Determine the (x, y) coordinate at the center of the cell enclosing the given text.  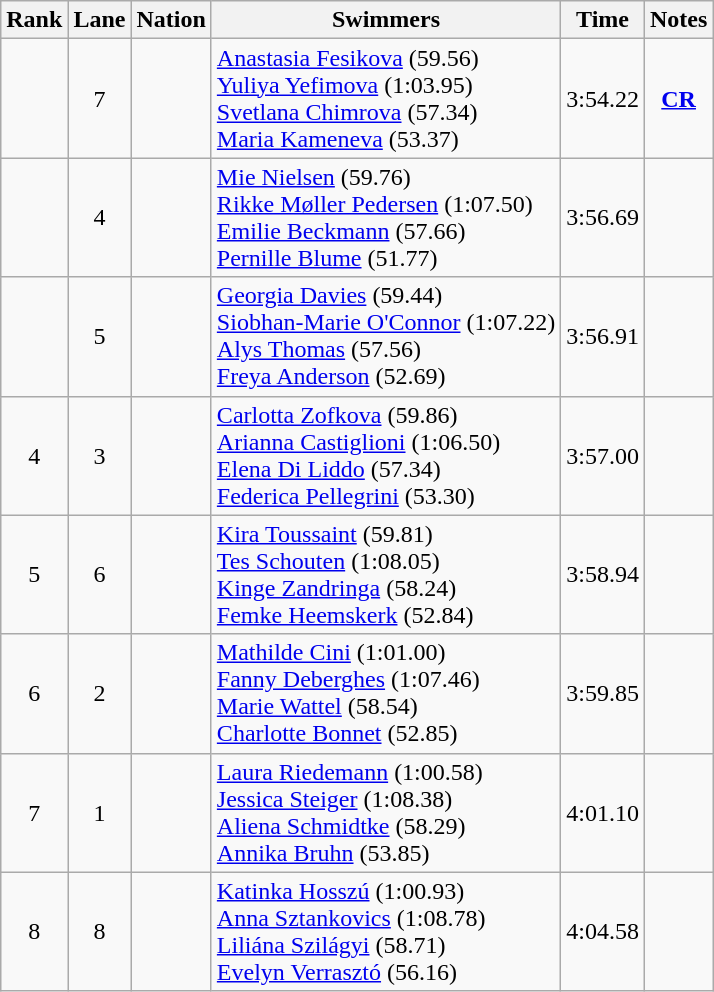
Rank (34, 20)
1 (100, 812)
3:58.94 (603, 574)
Georgia Davies (59.44)Siobhan-Marie O'Connor (1:07.22)Alys Thomas (57.56)Freya Anderson (52.69) (386, 336)
4:01.10 (603, 812)
Anastasia Fesikova (59.56)Yuliya Yefimova (1:03.95)Svetlana Chimrova (57.34)Maria Kameneva (53.37) (386, 98)
Time (603, 20)
Carlotta Zofkova (59.86)Arianna Castiglioni (1:06.50)Elena Di Liddo (57.34)Federica Pellegrini (53.30) (386, 456)
Lane (100, 20)
Kira Toussaint (59.81)Tes Schouten (1:08.05)Kinge Zandringa (58.24)Femke Heemskerk (52.84) (386, 574)
3:56.69 (603, 218)
Mathilde Cini (1:01.00)Fanny Deberghes (1:07.46)Marie Wattel (58.54)Charlotte Bonnet (52.85) (386, 694)
3:59.85 (603, 694)
CR (678, 98)
3:54.22 (603, 98)
Notes (678, 20)
Swimmers (386, 20)
Mie Nielsen (59.76)Rikke Møller Pedersen (1:07.50)Emilie Beckmann (57.66)Pernille Blume (51.77) (386, 218)
Laura Riedemann (1:00.58)Jessica Steiger (1:08.38)Aliena Schmidtke (58.29)Annika Bruhn (53.85) (386, 812)
3:56.91 (603, 336)
Nation (171, 20)
Katinka Hosszú (1:00.93)Anna Sztankovics (1:08.78)Liliána Szilágyi (58.71)Evelyn Verrasztó (56.16) (386, 932)
3 (100, 456)
2 (100, 694)
4:04.58 (603, 932)
3:57.00 (603, 456)
